Pinpoint the cell where the given text exists, returning its [x, y] midpoint coordinate. 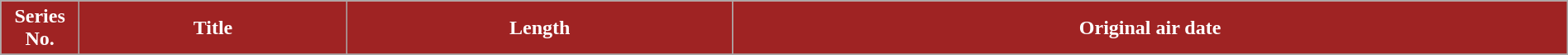
Title [213, 28]
SeriesNo. [40, 28]
Original air date [1150, 28]
Length [539, 28]
